Return [x, y] of the center of cell containing provided text 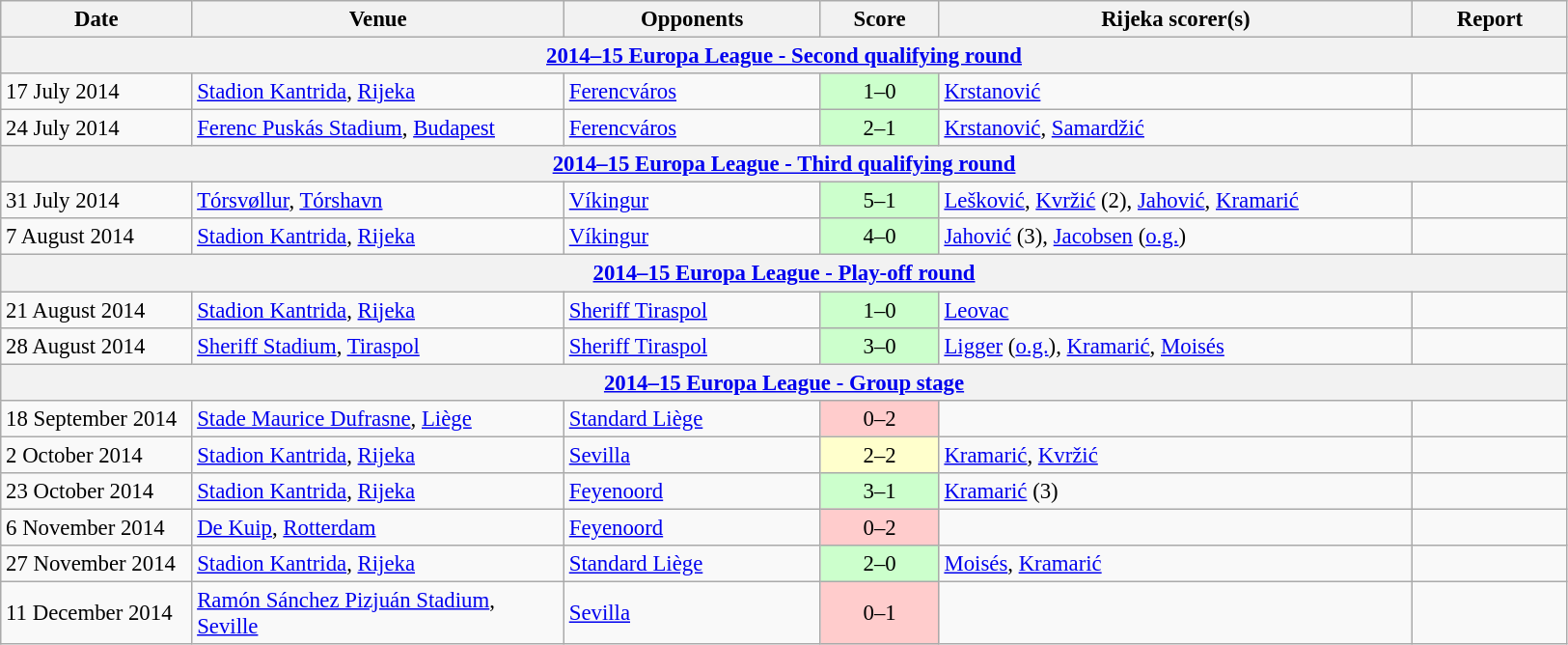
Moisés, Kramarić [1175, 564]
18 September 2014 [96, 418]
2014–15 Europa League - Second qualifying round [784, 56]
11 December 2014 [96, 612]
Ramón Sánchez Pizjuán Stadium, Seville [378, 612]
Report [1490, 19]
Krstanović, Samardžić [1175, 128]
23 October 2014 [96, 491]
Score [880, 19]
3–1 [880, 491]
Ferenc Puskás Stadium, Budapest [378, 128]
Sheriff Stadium, Tiraspol [378, 346]
Kramarić (3) [1175, 491]
Leovac [1175, 310]
2–2 [880, 455]
0–1 [880, 612]
2014–15 Europa League - Third qualifying round [784, 164]
Kramarić, Kvržić [1175, 455]
4–0 [880, 237]
Date [96, 19]
27 November 2014 [96, 564]
2–0 [880, 564]
2014–15 Europa League - Group stage [784, 382]
Stade Maurice Dufrasne, Liège [378, 418]
De Kuip, Rotterdam [378, 527]
24 July 2014 [96, 128]
Venue [378, 19]
Jahović (3), Jacobsen (o.g.) [1175, 237]
3–0 [880, 346]
Rijeka scorer(s) [1175, 19]
Krstanović [1175, 92]
21 August 2014 [96, 310]
2014–15 Europa League - Play-off round [784, 273]
Ligger (o.g.), Kramarić, Moisés [1175, 346]
Lešković, Kvržić (2), Jahović, Kramarić [1175, 201]
28 August 2014 [96, 346]
2–1 [880, 128]
17 July 2014 [96, 92]
Opponents [692, 19]
Tórsvøllur, Tórshavn [378, 201]
6 November 2014 [96, 527]
31 July 2014 [96, 201]
5–1 [880, 201]
7 August 2014 [96, 237]
2 October 2014 [96, 455]
